Provide the [X, Y] coordinate of the cell's center where the given text is located.  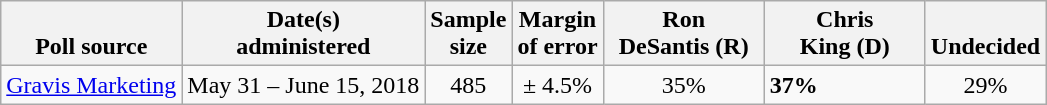
37% [844, 85]
Marginof error [558, 34]
RonDeSantis (R) [684, 34]
35% [684, 85]
May 31 – June 15, 2018 [304, 85]
± 4.5% [558, 85]
ChrisKing (D) [844, 34]
Samplesize [468, 34]
Gravis Marketing [92, 85]
29% [985, 85]
485 [468, 85]
Poll source [92, 34]
Undecided [985, 34]
Date(s)administered [304, 34]
